Locate the cell with the specified text and output its (x, y) center coordinate. 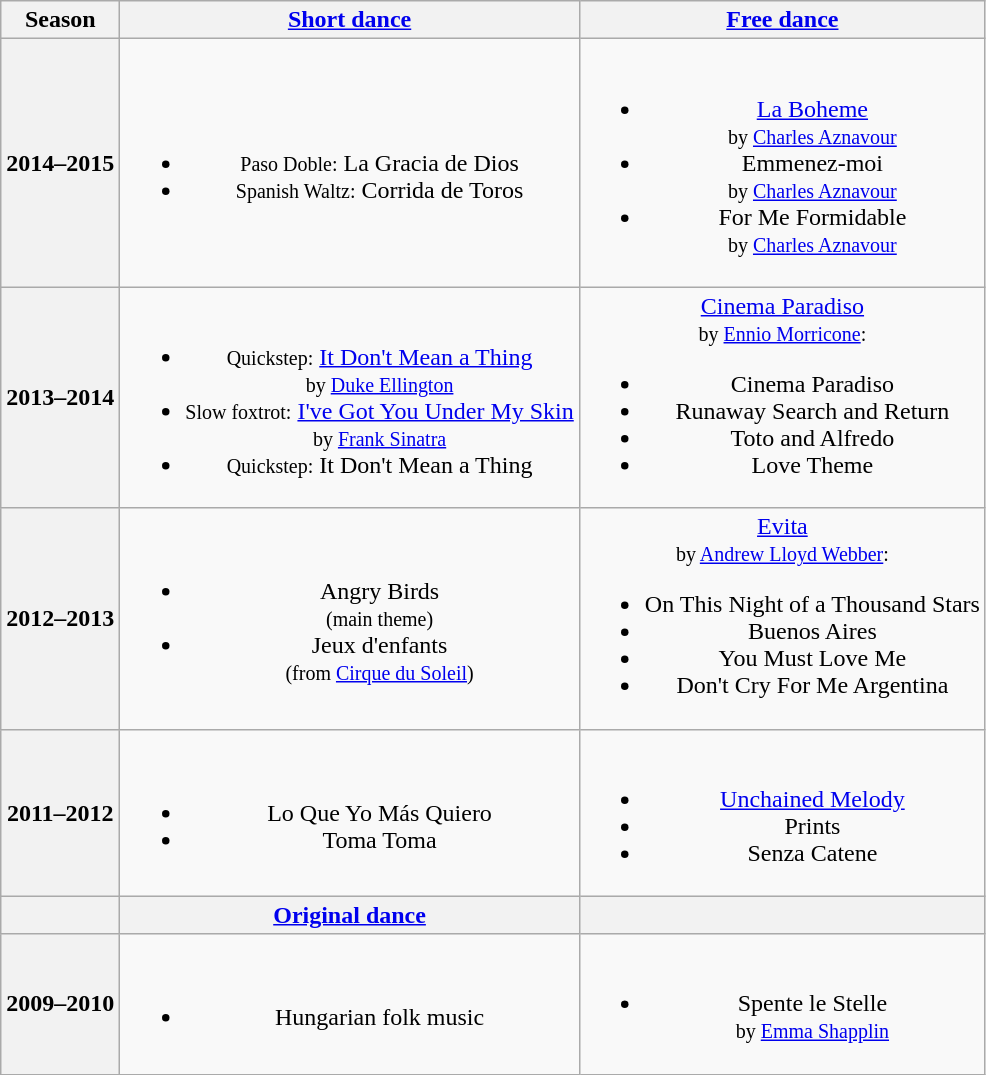
Evita by Andrew Lloyd Webber: On This Night of a Thousand StarsBuenos AiresYou Must Love MeDon't Cry For Me Argentina (782, 618)
2014–2015 (60, 163)
2013–2014 (60, 398)
Spente le Stelle by Emma Shapplin (782, 1004)
Season (60, 20)
Lo Que Yo Más QuieroToma Toma (350, 812)
Hungarian folk music (350, 1004)
Paso Doble: La Gracia de DiosSpanish Waltz: Corrida de Toros (350, 163)
Cinema Paradiso by Ennio Morricone: Cinema ParadisoRunaway Search and ReturnToto and AlfredoLove Theme (782, 398)
Angry Birds (main theme) Jeux d'enfants (from Cirque du Soleil) (350, 618)
La Boheme by Charles Aznavour Emmenez-moi by Charles Aznavour For Me Formidable by Charles Aznavour (782, 163)
2012–2013 (60, 618)
Free dance (782, 20)
2011–2012 (60, 812)
Unchained MelodyPrintsSenza Catene (782, 812)
Quickstep: It Don't Mean a Thing by Duke Ellington Slow foxtrot: I've Got You Under My Skin by Frank Sinatra Quickstep: It Don't Mean a Thing (350, 398)
2009–2010 (60, 1004)
Original dance (350, 915)
Short dance (350, 20)
